Return [X, Y] of the center of cell containing provided text 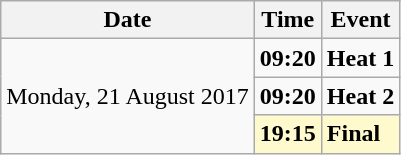
19:15 [288, 134]
Heat 1 [360, 58]
Heat 2 [360, 96]
Event [360, 20]
Monday, 21 August 2017 [128, 96]
Final [360, 134]
Time [288, 20]
Date [128, 20]
